Output the (X, Y) coordinate of the center of the cell containing the given text.  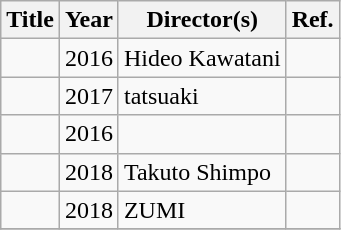
Ref. (312, 20)
Year (88, 20)
Takuto Shimpo (202, 172)
Director(s) (202, 20)
Title (30, 20)
ZUMI (202, 210)
Hideo Kawatani (202, 58)
2017 (88, 96)
tatsuaki (202, 96)
